Provide the (x, y) coordinate of the cell's center where the given text is located.  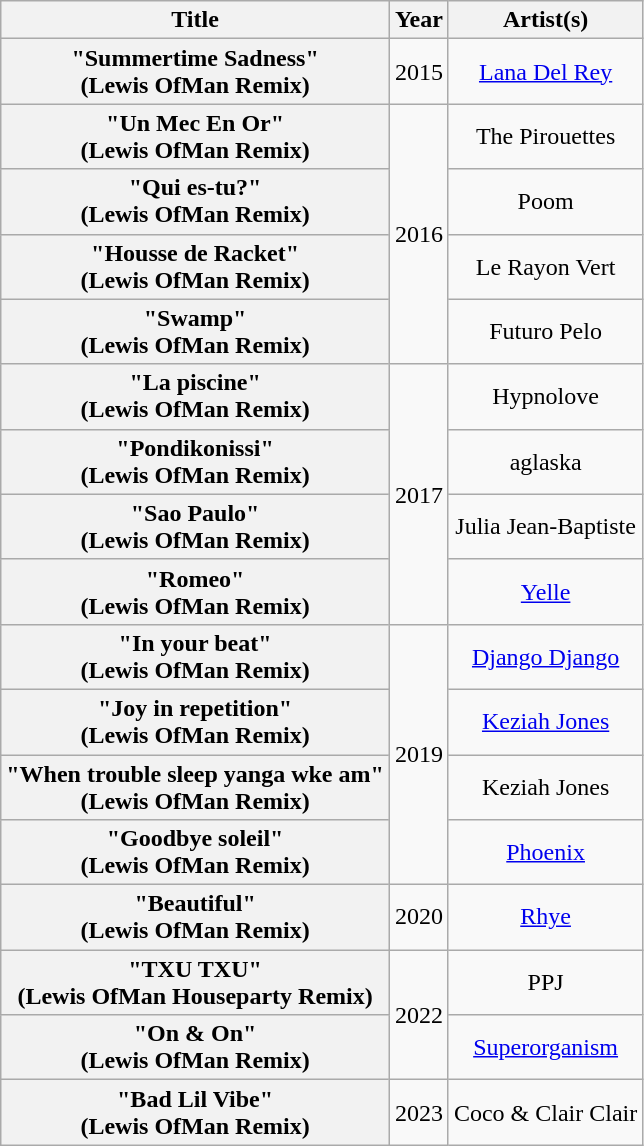
Superorganism (545, 1048)
"Swamp"(Lewis OfMan Remix) (196, 332)
PPJ (545, 982)
Coco & Clair Clair (545, 1112)
Yelle (545, 592)
"Joy in repetition"(Lewis OfMan Remix) (196, 722)
"La piscine"(Lewis OfMan Remix) (196, 396)
2017 (418, 494)
Poom (545, 202)
"Summertime Sadness"(Lewis OfMan Remix) (196, 72)
Lana Del Rey (545, 72)
"In your beat"(Lewis OfMan Remix) (196, 656)
Phoenix (545, 852)
"Goodbye soleil"(Lewis OfMan Remix) (196, 852)
2015 (418, 72)
aglaska (545, 462)
Year (418, 20)
Hypnolove (545, 396)
2020 (418, 918)
"Housse de Racket"(Lewis OfMan Remix) (196, 266)
"Romeo"(Lewis OfMan Remix) (196, 592)
"Un Mec En Or"(Lewis OfMan Remix) (196, 136)
Title (196, 20)
The Pirouettes (545, 136)
Le Rayon Vert (545, 266)
2019 (418, 754)
2016 (418, 234)
Rhye (545, 918)
Julia Jean-Baptiste (545, 526)
Django Django (545, 656)
Futuro Pelo (545, 332)
Artist(s) (545, 20)
2022 (418, 1015)
"Qui es-tu?"(Lewis OfMan Remix) (196, 202)
"On & On"(Lewis OfMan Remix) (196, 1048)
"TXU TXU"(Lewis OfMan Houseparty Remix) (196, 982)
"When trouble sleep yanga wke am"(Lewis OfMan Remix) (196, 786)
"Bad Lil Vibe"(Lewis OfMan Remix) (196, 1112)
2023 (418, 1112)
"Beautiful"(Lewis OfMan Remix) (196, 918)
"Sao Paulo"(Lewis OfMan Remix) (196, 526)
"Pondikonissi"(Lewis OfMan Remix) (196, 462)
